Detect which cell encompasses the target text, then output its [x, y] center coordinate. 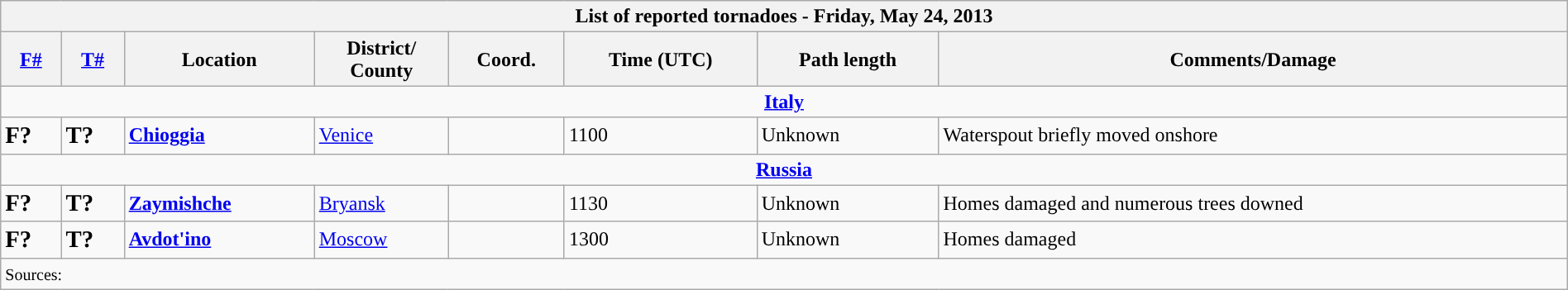
Italy [784, 102]
Zaymishche [219, 203]
List of reported tornadoes - Friday, May 24, 2013 [784, 17]
Waterspout briefly moved onshore [1253, 135]
Time (UTC) [660, 59]
Sources: [784, 273]
Bryansk [381, 203]
Venice [381, 135]
Coord. [506, 59]
District/County [381, 59]
T# [93, 59]
Comments/Damage [1253, 59]
Path length [848, 59]
F# [31, 59]
Chioggia [219, 135]
Location [219, 59]
1100 [660, 135]
Russia [784, 169]
Moscow [381, 240]
1300 [660, 240]
Homes damaged [1253, 240]
Homes damaged and numerous trees downed [1253, 203]
Avdot'ino [219, 240]
1130 [660, 203]
